Return the [X, Y] coordinate for the center point of the cell that contains the specified text.  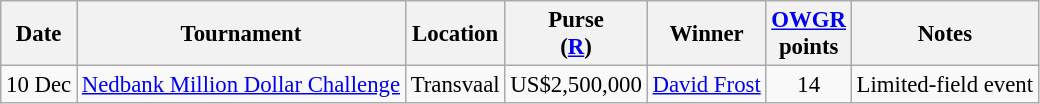
Winner [706, 34]
Limited-field event [944, 85]
US$2,500,000 [576, 85]
OWGRpoints [808, 34]
Location [455, 34]
10 Dec [39, 85]
Nedbank Million Dollar Challenge [240, 85]
Notes [944, 34]
Date [39, 34]
Transvaal [455, 85]
Purse(R) [576, 34]
14 [808, 85]
David Frost [706, 85]
Tournament [240, 34]
